Output the [X, Y] coordinate of the center of the cell containing the given text.  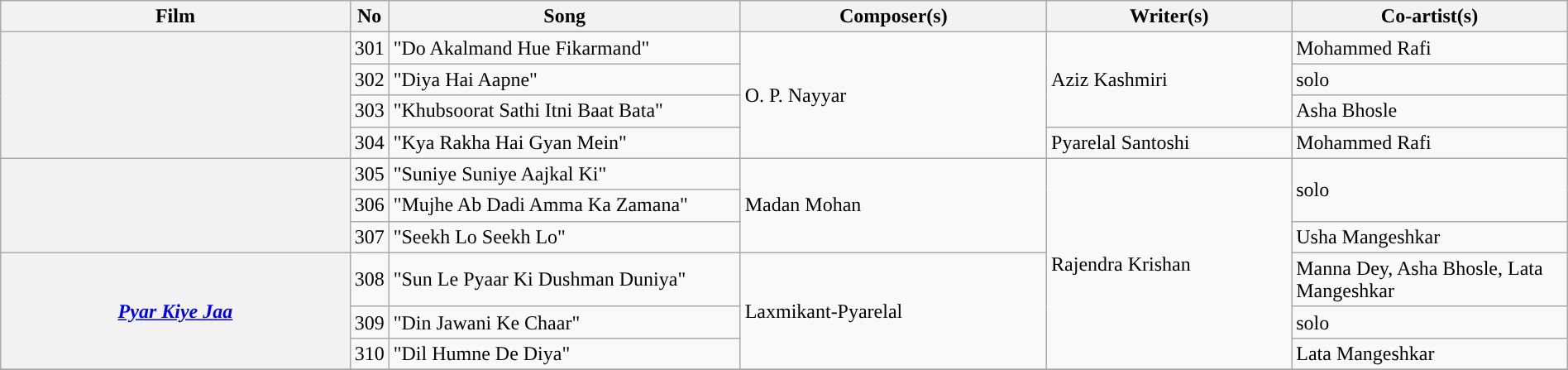
Madan Mohan [893, 205]
Usha Mangeshkar [1430, 237]
"Diya Hai Aapne" [564, 79]
Laxmikant-Pyarelal [893, 311]
303 [369, 111]
305 [369, 174]
Aziz Kashmiri [1169, 79]
Song [564, 17]
"Suniye Suniye Aajkal Ki" [564, 174]
"Seekh Lo Seekh Lo" [564, 237]
Writer(s) [1169, 17]
Rajendra Krishan [1169, 263]
"Din Jawani Ke Chaar" [564, 322]
Co-artist(s) [1430, 17]
No [369, 17]
"Kya Rakha Hai Gyan Mein" [564, 142]
308 [369, 280]
302 [369, 79]
"Mujhe Ab Dadi Amma Ka Zamana" [564, 205]
Pyarelal Santoshi [1169, 142]
"Do Akalmand Hue Fikarmand" [564, 48]
Pyar Kiye Jaa [175, 311]
310 [369, 353]
"Dil Humne De Diya" [564, 353]
Film [175, 17]
Composer(s) [893, 17]
307 [369, 237]
Lata Mangeshkar [1430, 353]
"Sun Le Pyaar Ki Dushman Duniya" [564, 280]
309 [369, 322]
301 [369, 48]
Manna Dey, Asha Bhosle, Lata Mangeshkar [1430, 280]
306 [369, 205]
"Khubsoorat Sathi Itni Baat Bata" [564, 111]
O. P. Nayyar [893, 95]
304 [369, 142]
Asha Bhosle [1430, 111]
